From the cell containing the given text, extract its center point as (X, Y) coordinate. 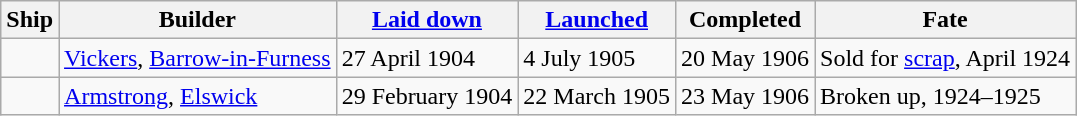
Launched (597, 20)
22 March 1905 (597, 96)
Broken up, 1924–1925 (946, 96)
Completed (746, 20)
Builder (198, 20)
23 May 1906 (746, 96)
27 April 1904 (427, 58)
4 July 1905 (597, 58)
Sold for scrap, April 1924 (946, 58)
Vickers, Barrow-in-Furness (198, 58)
Ship (30, 20)
Fate (946, 20)
29 February 1904 (427, 96)
20 May 1906 (746, 58)
Laid down (427, 20)
Armstrong, Elswick (198, 96)
